Identify which cell holds the provided text, then report its (X, Y) central coordinate. 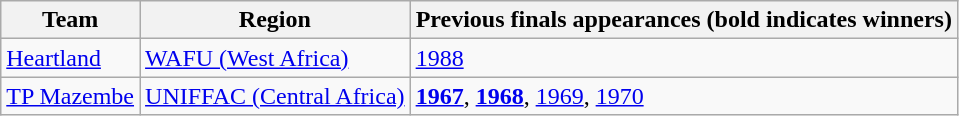
Heartland (70, 58)
Region (276, 20)
UNIFFAC (Central Africa) (276, 96)
1988 (684, 58)
1967, 1968, 1969, 1970 (684, 96)
Previous finals appearances (bold indicates winners) (684, 20)
WAFU (West Africa) (276, 58)
TP Mazembe (70, 96)
Team (70, 20)
